Search for the cell housing the specified text and yield its (X, Y) center coordinate. 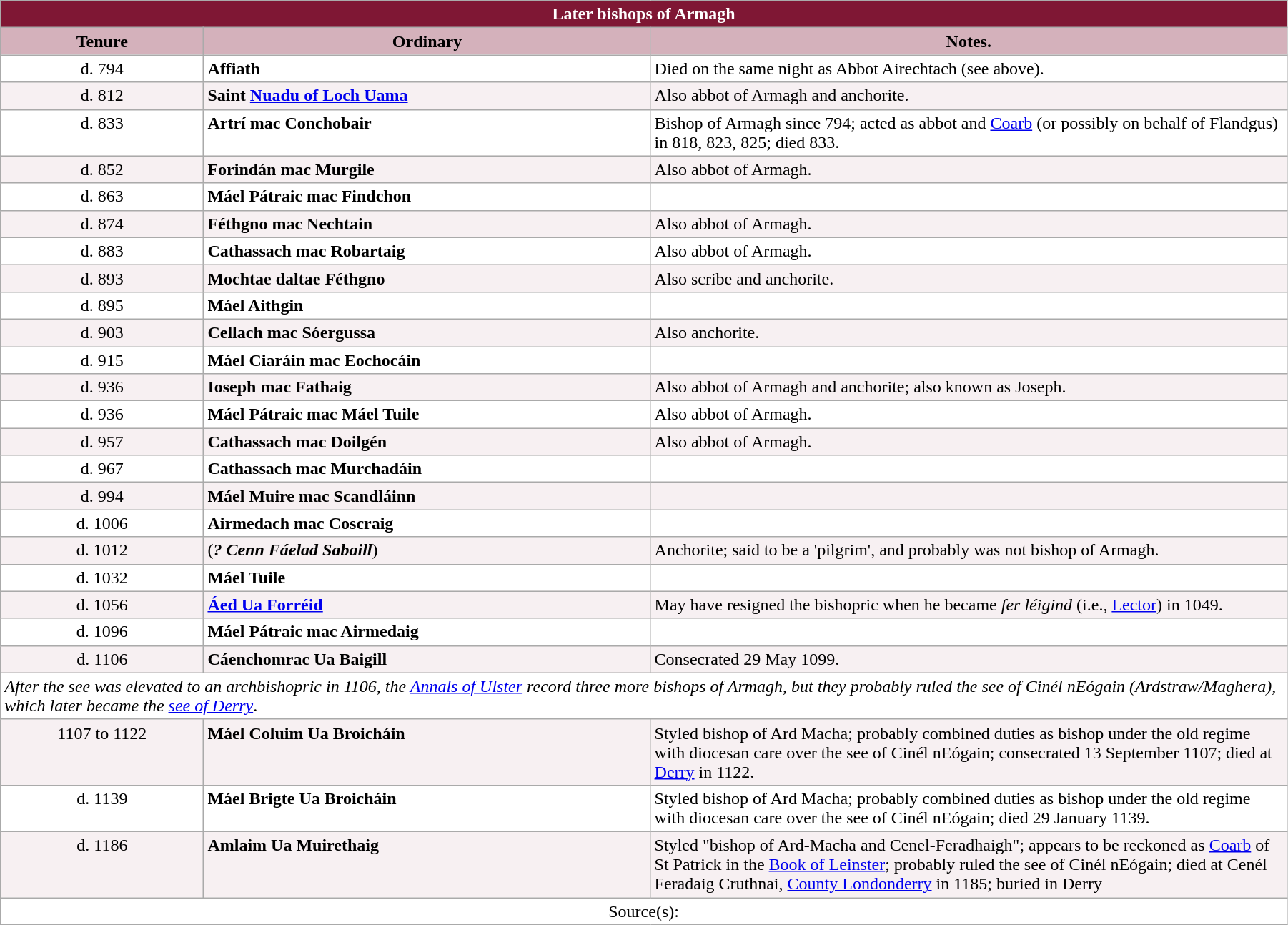
Later bishops of Armagh (644, 14)
1107 to 1122 (102, 752)
Saint Nuadu of Loch Uama (427, 96)
d. 1056 (102, 605)
d. 895 (102, 305)
d. 883 (102, 251)
Cáenchomrac Ua Baigill (427, 659)
Bishop of Armagh since 794; acted as abbot and Coarb (or possibly on behalf of Flandgus) in 818, 823, 825; died 833. (969, 133)
Source(s): (644, 911)
Forindán mac Murgile (427, 169)
d. 1012 (102, 550)
d. 1006 (102, 523)
Also anchorite. (969, 332)
Ioseph mac Fathaig (427, 387)
Máel Pátraic mac Findchon (427, 197)
d. 1106 (102, 659)
Cathassach mac Murchadáin (427, 469)
Died on the same night as Abbot Airechtach (see above). (969, 69)
Artrí mac Conchobair (427, 133)
d. 903 (102, 332)
d. 1032 (102, 578)
Also scribe and anchorite. (969, 278)
d. 874 (102, 224)
Affiath (427, 69)
Máel Aithgin (427, 305)
Also abbot of Armagh and anchorite; also known as Joseph. (969, 387)
Máel Tuile (427, 578)
Máel Coluim Ua Broicháin (427, 752)
Máel Pátraic mac Airmedaig (427, 632)
d. 1186 (102, 864)
d. 863 (102, 197)
Máel Ciaráin mac Eochocáin (427, 360)
(? Cenn Fáelad Sabaill) (427, 550)
Máel Muire mac Scandláinn (427, 496)
Tenure (102, 41)
Ordinary (427, 41)
Anchorite; said to be a 'pilgrim', and probably was not bishop of Armagh. (969, 550)
Amlaim Ua Muirethaig (427, 864)
d. 852 (102, 169)
Consecrated 29 May 1099. (969, 659)
d. 967 (102, 469)
May have resigned the bishopric when he became fer léigind (i.e., Lector) in 1049. (969, 605)
d. 812 (102, 96)
Cathassach mac Robartaig (427, 251)
d. 915 (102, 360)
Cellach mac Sóergussa (427, 332)
d. 994 (102, 496)
Also abbot of Armagh and anchorite. (969, 96)
Féthgno mac Nechtain (427, 224)
Máel Brigte Ua Broicháin (427, 808)
d. 794 (102, 69)
Mochtae daltae Féthgno (427, 278)
Máel Pátraic mac Máel Tuile (427, 415)
Airmedach mac Coscraig (427, 523)
d. 957 (102, 442)
Notes. (969, 41)
d. 833 (102, 133)
d. 1139 (102, 808)
d. 1096 (102, 632)
Cathassach mac Doilgén (427, 442)
Áed Ua Forréid (427, 605)
d. 893 (102, 278)
